Identify which cell holds the provided text, then report its [x, y] central coordinate. 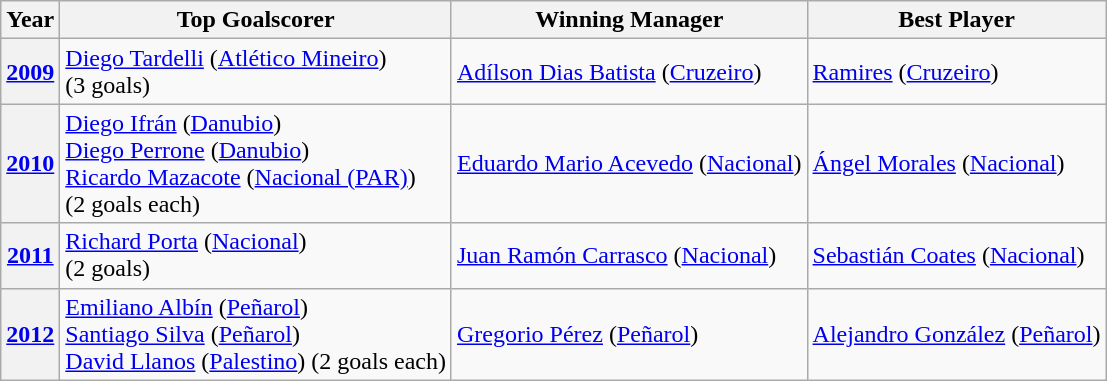
Year [30, 20]
Gregorio Pérez (Peñarol) [629, 334]
Winning Manager [629, 20]
2011 [30, 256]
2009 [30, 72]
Top Goalscorer [256, 20]
Ángel Morales (Nacional) [956, 164]
Diego Tardelli (Atlético Mineiro) (3 goals) [256, 72]
Adílson Dias Batista (Cruzeiro) [629, 72]
Best Player [956, 20]
Emiliano Albín (Peñarol) Santiago Silva (Peñarol) David Llanos (Palestino) (2 goals each) [256, 334]
Ramires (Cruzeiro) [956, 72]
Juan Ramón Carrasco (Nacional) [629, 256]
Sebastián Coates (Nacional) [956, 256]
Eduardo Mario Acevedo (Nacional) [629, 164]
2012 [30, 334]
Richard Porta (Nacional) (2 goals) [256, 256]
Alejandro González (Peñarol) [956, 334]
Diego Ifrán (Danubio) Diego Perrone (Danubio) Ricardo Mazacote (Nacional (PAR)) (2 goals each) [256, 164]
2010 [30, 164]
